Output the [x, y] coordinate of the center of the cell containing the given text.  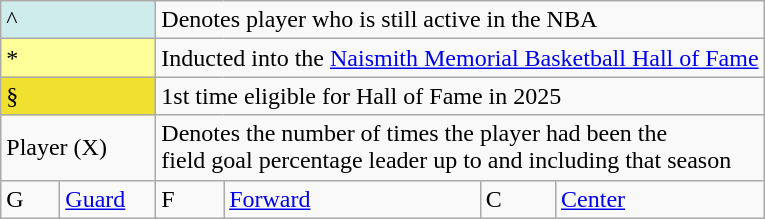
F [190, 199]
Inducted into the Naismith Memorial Basketball Hall of Fame [460, 58]
* [78, 58]
1st time eligible for Hall of Fame in 2025 [460, 96]
C [518, 199]
Center [660, 199]
Denotes player who is still active in the NBA [460, 20]
Guard [108, 199]
^ [78, 20]
Denotes the number of times the player had been thefield goal percentage leader up to and including that season [460, 148]
Forward [352, 199]
Player (X) [78, 148]
§ [78, 96]
G [30, 199]
